Detect which cell encompasses the target text, then output its [x, y] center coordinate. 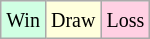
Loss [126, 20]
Draw [72, 20]
Win [24, 20]
